Provide the (x, y) coordinate of the cell's center where the given text is located.  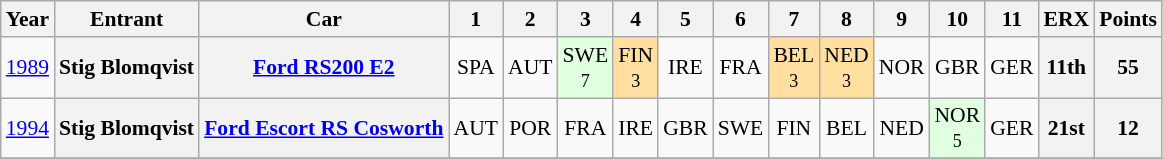
1 (475, 19)
NOR (902, 68)
Ford RS200 E2 (324, 68)
9 (902, 19)
55 (1128, 68)
4 (636, 19)
FIN3 (636, 68)
11th (1066, 68)
Ford Escort RS Cosworth (324, 128)
SWE7 (585, 68)
FIN (794, 128)
Car (324, 19)
1989 (28, 68)
10 (957, 19)
BEL (846, 128)
3 (585, 19)
11 (1012, 19)
BEL3 (794, 68)
POR (530, 128)
NED3 (846, 68)
Year (28, 19)
SWE (741, 128)
6 (741, 19)
8 (846, 19)
12 (1128, 128)
Points (1128, 19)
NOR5 (957, 128)
NED (902, 128)
5 (686, 19)
7 (794, 19)
21st (1066, 128)
1994 (28, 128)
2 (530, 19)
Entrant (126, 19)
SPA (475, 68)
ERX (1066, 19)
